From the cell containing the given text, extract its center point as [X, Y] coordinate. 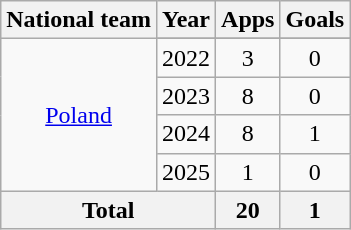
Apps [248, 20]
2024 [186, 134]
2025 [186, 172]
2023 [186, 96]
Total [108, 210]
Year [186, 20]
Poland [79, 115]
Goals [315, 20]
2022 [186, 58]
3 [248, 58]
20 [248, 210]
National team [79, 20]
